Output the [x, y] coordinate of the center of the cell containing the given text.  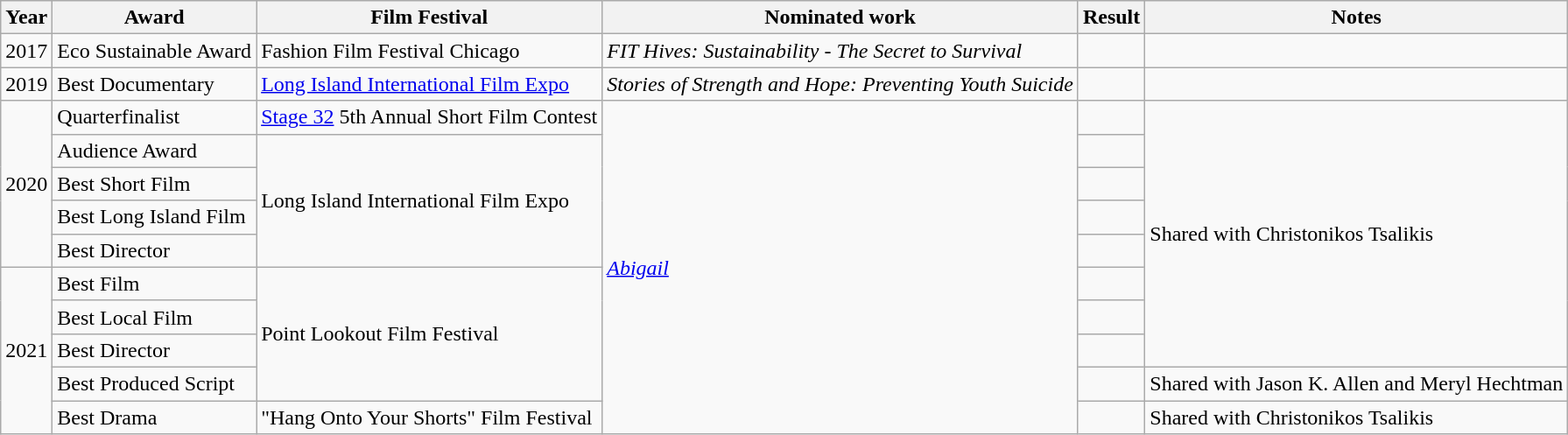
FIT Hives: Sustainability - The Secret to Survival [840, 51]
2017 [26, 51]
Notes [1357, 18]
Abigail [840, 268]
"Hang Onto Your Shorts" Film Festival [429, 417]
2021 [26, 350]
Best Short Film [154, 184]
Best Local Film [154, 317]
Eco Sustainable Award [154, 51]
Best Drama [154, 417]
Year [26, 18]
Quarterfinalist [154, 117]
Best Documentary [154, 84]
Best Film [154, 284]
2019 [26, 84]
Stage 32 5th Annual Short Film Contest [429, 117]
Award [154, 18]
Nominated work [840, 18]
Best Long Island Film [154, 217]
Point Lookout Film Festival [429, 333]
Shared with Jason K. Allen and Meryl Hechtman [1357, 383]
Fashion Film Festival Chicago [429, 51]
Stories of Strength and Hope: Preventing Youth Suicide [840, 84]
Audience Award [154, 151]
Film Festival [429, 18]
Best Produced Script [154, 383]
2020 [26, 184]
Result [1111, 18]
